Determine the [x, y] coordinate at the center of the cell enclosing the given text.  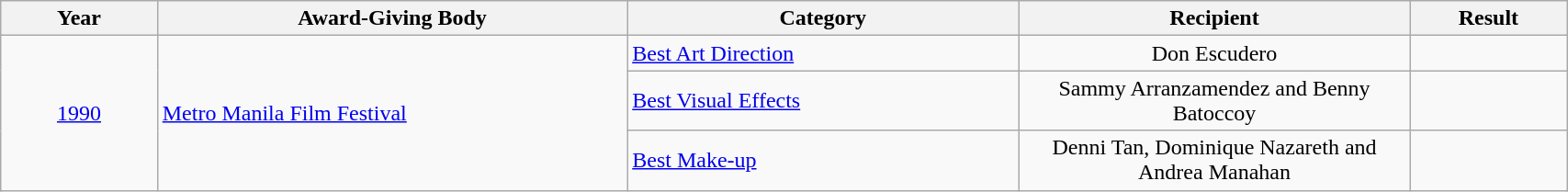
Recipient [1214, 18]
1990 [79, 113]
Result [1488, 18]
Don Escudero [1214, 53]
Best Art Direction [823, 53]
Metro Manila Film Festival [391, 113]
Denni Tan, Dominique Nazareth and Andrea Manahan [1214, 160]
Award-Giving Body [391, 18]
Year [79, 18]
Sammy Arranzamendez and Benny Batoccoy [1214, 101]
Best Visual Effects [823, 101]
Best Make-up [823, 160]
Category [823, 18]
